Output the (X, Y) coordinate of the center of the cell containing the given text.  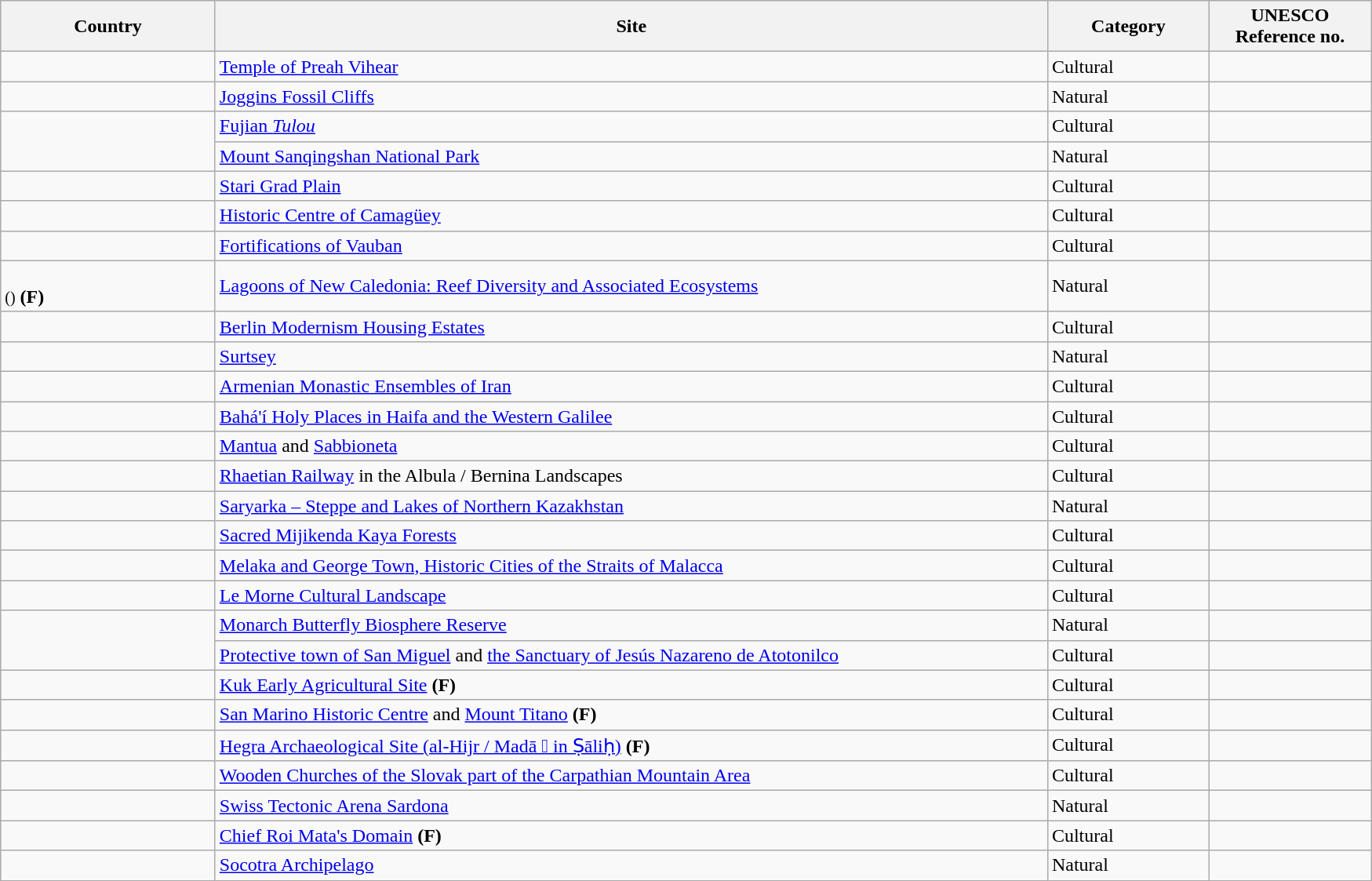
Swiss Tectonic Arena Sardona (631, 806)
Country (108, 27)
Sacred Mijikenda Kaya Forests (631, 536)
Stari Grad Plain (631, 186)
Fujian Tulou (631, 126)
Monarch Butterfly Biosphere Reserve (631, 625)
Armenian Monastic Ensembles of Iran (631, 386)
UNESCO Reference no. (1290, 27)
Site (631, 27)
Fortifications of Vauban (631, 246)
Mount Sanqingshan National Park (631, 156)
Mantua and Sabbioneta (631, 446)
Socotra Archipelago (631, 865)
Category (1128, 27)
Chief Roi Mata's Domain (F) (631, 835)
Wooden Churches of the Slovak part of the Carpathian Mountain Area (631, 776)
() (F) (108, 286)
Rhaetian Railway in the Albula / Bernina Landscapes (631, 476)
San Marino Historic Centre and Mount Titano (F) (631, 715)
Kuk Early Agricultural Site (F) (631, 685)
Protective town of San Miguel and the Sanctuary of Jesús Nazareno de Atotonilco (631, 655)
Surtsey (631, 356)
Le Morne Cultural Landscape (631, 595)
Berlin Modernism Housing Estates (631, 326)
Historic Centre of Camagüey (631, 216)
Saryarka – Steppe and Lakes of Northern Kazakhstan (631, 506)
Lagoons of New Caledonia: Reef Diversity and Associated Ecosystems (631, 286)
Hegra Archaeological Site (al-Hijr / Madā ͐ in Ṣāliḥ) (F) (631, 745)
Joggins Fossil Cliffs (631, 96)
Bahá'í Holy Places in Haifa and the Western Galilee (631, 417)
Melaka and George Town, Historic Cities of the Straits of Malacca (631, 566)
Temple of Preah Vihear (631, 67)
